Identify which cell holds the provided text, then report its (x, y) central coordinate. 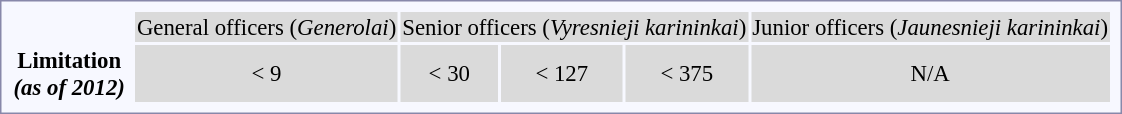
N/A (930, 74)
Senior officers (Vyresnieji karininkai) (574, 27)
Junior officers (Jaunesnieji karininkai) (930, 27)
< 127 (562, 74)
< 9 (266, 74)
Limitation (as of 2012) (69, 74)
< 30 (450, 74)
< 375 (687, 74)
General officers (Generolai) (266, 27)
